Find where the given text appears and provide that cell's center as [X, Y] coordinate. 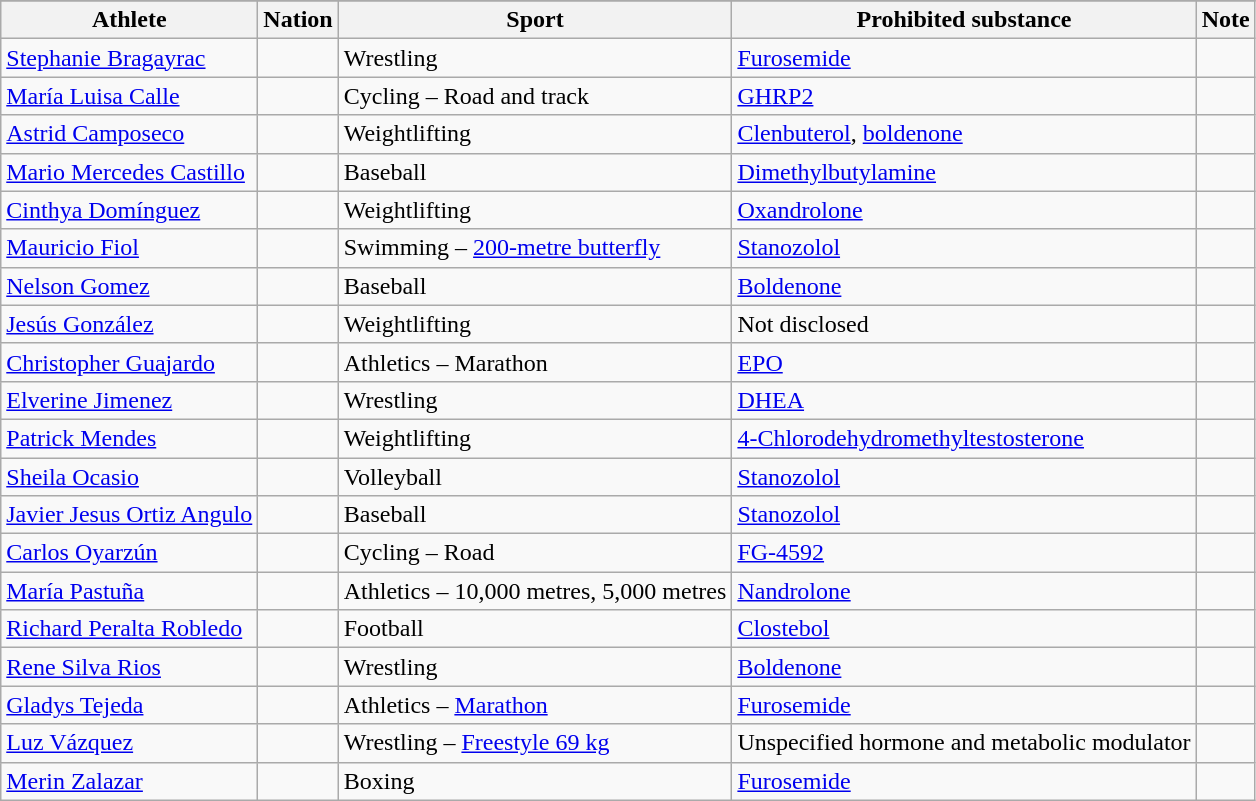
Prohibited substance [964, 20]
Dimethylbutylamine [964, 172]
Football [535, 629]
Mario Mercedes Castillo [130, 172]
Carlos Oyarzún [130, 553]
Sheila Ocasio [130, 477]
Sport [535, 20]
Astrid Camposeco [130, 134]
Cycling – Road [535, 553]
Merin Zalazar [130, 781]
Volleyball [535, 477]
Luz Vázquez [130, 743]
María Luisa Calle [130, 96]
FG-4592 [964, 553]
GHRP2 [964, 96]
Clenbuterol, boldenone [964, 134]
Boxing [535, 781]
Javier Jesus Ortiz Angulo [130, 515]
Jesús González [130, 324]
Richard Peralta Robledo [130, 629]
Nelson Gomez [130, 286]
Christopher Guajardo [130, 362]
4-Chlorodehydromethyltestosterone [964, 438]
María Pastuña [130, 591]
Nation [298, 20]
Mauricio Fiol [130, 248]
Swimming – 200-metre butterfly [535, 248]
Cinthya Domínguez [130, 210]
EPO [964, 362]
DHEA [964, 400]
Rene Silva Rios [130, 667]
Unspecified hormone and metabolic modulator [964, 743]
Oxandrolone [964, 210]
Not disclosed [964, 324]
Wrestling – Freestyle 69 kg [535, 743]
Elverine Jimenez [130, 400]
Gladys Tejeda [130, 705]
Stephanie Bragayrac [130, 58]
Note [1226, 20]
Clostebol [964, 629]
Athletics – 10,000 metres, 5,000 metres [535, 591]
Cycling – Road and track [535, 96]
Nandrolone [964, 591]
Patrick Mendes [130, 438]
Athlete [130, 20]
